Provide the (x, y) coordinate of the cell's center where the given text is located.  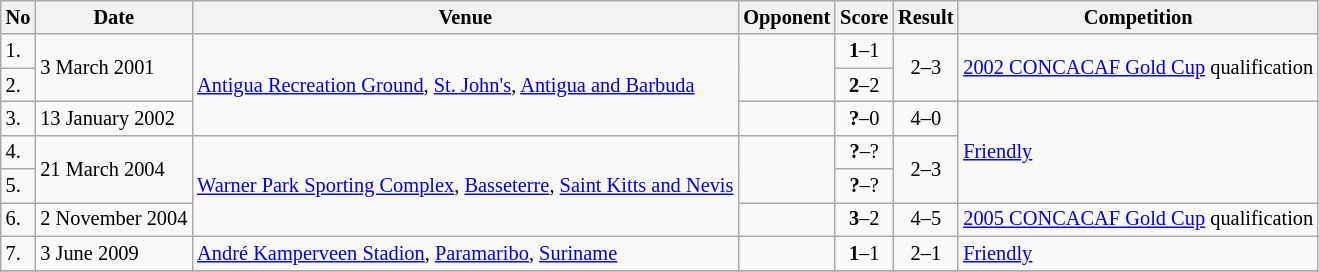
Date (114, 17)
Competition (1138, 17)
2005 CONCACAF Gold Cup qualification (1138, 219)
21 March 2004 (114, 168)
5. (18, 186)
2002 CONCACAF Gold Cup qualification (1138, 68)
Antigua Recreation Ground, St. John's, Antigua and Barbuda (465, 84)
2–2 (864, 85)
7. (18, 253)
2 November 2004 (114, 219)
No (18, 17)
4–0 (926, 118)
2–1 (926, 253)
13 January 2002 (114, 118)
3. (18, 118)
Score (864, 17)
4–5 (926, 219)
Venue (465, 17)
1. (18, 51)
6. (18, 219)
Warner Park Sporting Complex, Basseterre, Saint Kitts and Nevis (465, 186)
André Kamperveen Stadion, Paramaribo, Suriname (465, 253)
Opponent (786, 17)
2. (18, 85)
Result (926, 17)
3 March 2001 (114, 68)
4. (18, 152)
3–2 (864, 219)
?–0 (864, 118)
3 June 2009 (114, 253)
